Identify which cell holds the provided text, then report its [x, y] central coordinate. 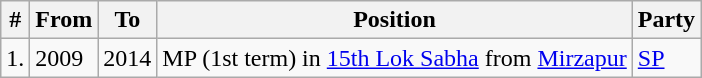
Position [394, 20]
2009 [64, 58]
2014 [128, 58]
Party [666, 20]
# [16, 20]
MP (1st term) in 15th Lok Sabha from Mirzapur [394, 58]
1. [16, 58]
To [128, 20]
From [64, 20]
SP [666, 58]
